Capture the cell that displays the provided text and extract its (x, y) central coordinate. 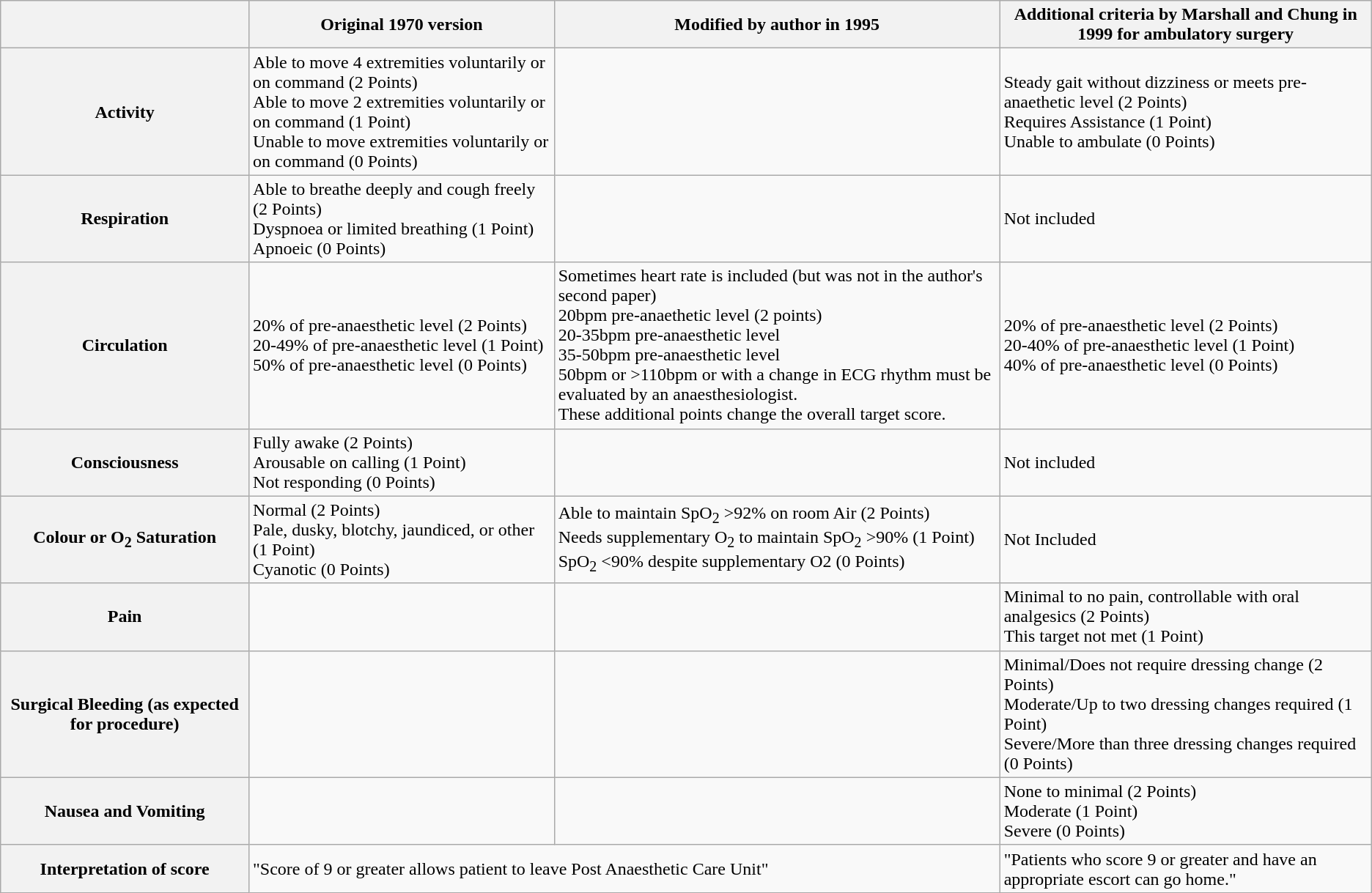
20% of pre-anaesthetic level (2 Points)20-49% of pre-anaesthetic level (1 Point)50% of pre-anaesthetic level (0 Points) (402, 346)
Nausea and Vomiting (125, 811)
Circulation (125, 346)
"Score of 9 or greater allows patient to leave Post Anaesthetic Care Unit" (624, 869)
Respiration (125, 218)
Normal (2 Points)Pale, dusky, blotchy, jaundiced, or other (1 Point)Cyanotic (0 Points) (402, 539)
Able to breathe deeply and cough freely (2 Points)Dyspnoea or limited breathing (1 Point)Apnoeic (0 Points) (402, 218)
Original 1970 version (402, 25)
Surgical Bleeding (as expected for procedure) (125, 714)
Consciousness (125, 462)
"Patients who score 9 or greater and have an appropriate escort can go home." (1186, 869)
Not Included (1186, 539)
Minimal to no pain, controllable with oral analgesics (2 Points)This target not met (1 Point) (1186, 617)
Colour or O2 Saturation (125, 539)
Steady gait without dizziness or meets pre-anaethetic level (2 Points)Requires Assistance (1 Point)Unable to ambulate (0 Points) (1186, 111)
Pain (125, 617)
Able to maintain SpO2 >92% on room Air (2 Points)Needs supplementary O2 to maintain SpO2 >90% (1 Point)SpO2 <90% despite supplementary O2 (0 Points) (777, 539)
Activity (125, 111)
20% of pre-anaesthetic level (2 Points)20-40% of pre-anaesthetic level (1 Point)40% of pre-anaesthetic level (0 Points) (1186, 346)
Modified by author in 1995 (777, 25)
None to minimal (2 Points)Moderate (1 Point)Severe (0 Points) (1186, 811)
Additional criteria by Marshall and Chung in 1999 for ambulatory surgery (1186, 25)
Interpretation of score (125, 869)
Fully awake (2 Points)Arousable on calling (1 Point)Not responding (0 Points) (402, 462)
